Detect which cell encompasses the target text, then output its [x, y] center coordinate. 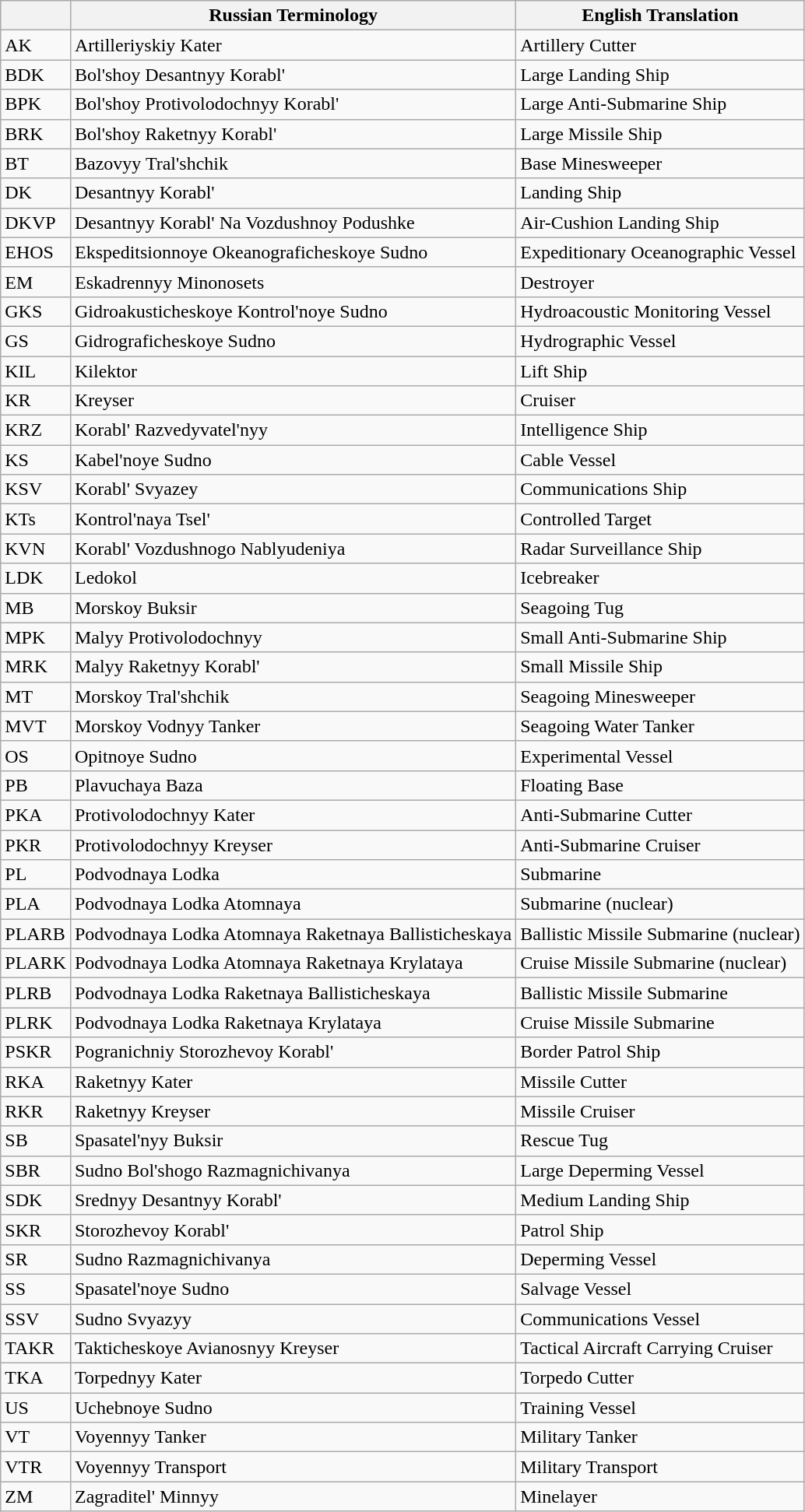
Artillery Cutter [660, 45]
OS [36, 756]
KR [36, 401]
SBR [36, 1170]
Podvodnaya Lodka [293, 875]
MPK [36, 637]
Uchebnoye Sudno [293, 1408]
Sudno Razmagnichivanya [293, 1259]
VTR [36, 1467]
Podvodnaya Lodka Atomnaya [293, 904]
RKA [36, 1082]
Anti-Submarine Cruiser [660, 844]
Protivolodochnyy Kreyser [293, 844]
Korabl' Vozdushnogo Nablyudeniya [293, 549]
Spasatel'nyy Buksir [293, 1141]
Torpednyy Kater [293, 1378]
Hydrographic Vessel [660, 341]
Raketnyy Kater [293, 1082]
KTs [36, 519]
Kabel'noye Sudno [293, 460]
KRZ [36, 430]
Cruiser [660, 401]
US [36, 1408]
DKVP [36, 223]
PKA [36, 815]
KSV [36, 489]
Malyy Raketnyy Korabl' [293, 667]
Gidrograficheskoye Sudno [293, 341]
Base Minesweeper [660, 163]
Artilleriyskiy Kater [293, 45]
Submarine [660, 875]
Minelayer [660, 1496]
Bol'shoy Raketnyy Korabl' [293, 134]
Large Deperming Vessel [660, 1170]
Cable Vessel [660, 460]
Icebreaker [660, 578]
PLA [36, 904]
Patrol Ship [660, 1230]
Opitnoye Sudno [293, 756]
Russian Terminology [293, 16]
BDK [36, 75]
SR [36, 1259]
PB [36, 785]
Communications Vessel [660, 1319]
Air-Cushion Landing Ship [660, 223]
Deperming Vessel [660, 1259]
Anti-Submarine Cutter [660, 815]
BRK [36, 134]
LDK [36, 578]
Large Missile Ship [660, 134]
Morskoy Vodnyy Tanker [293, 726]
Cruise Missile Submarine (nuclear) [660, 963]
Sudno Svyazyy [293, 1319]
Military Transport [660, 1467]
Kreyser [293, 401]
PLRK [36, 1023]
Pogranichniy Storozhevoy Korabl' [293, 1052]
Sudno Bol'shogo Razmagnichivanya [293, 1170]
SDK [36, 1200]
Srednyy Desantnyy Korabl' [293, 1200]
Morskoy Buksir [293, 608]
Salvage Vessel [660, 1289]
Gidroakusticheskoye Kontrol'noye Sudno [293, 311]
Storozhevoy Korabl' [293, 1230]
PSKR [36, 1052]
SB [36, 1141]
Ekspeditsionnoye Okeanograficheskoye Sudno [293, 252]
Zagraditel' Minnyy [293, 1496]
Raketnyy Kreyser [293, 1111]
PLARB [36, 934]
Podvodnaya Lodka Atomnaya Raketnaya Ballisticheskaya [293, 934]
Desantnyy Korabl' [293, 193]
Protivolodochnyy Kater [293, 815]
Floating Base [660, 785]
Podvodnaya Lodka Raketnaya Krylataya [293, 1023]
KIL [36, 371]
KS [36, 460]
Korabl' Razvedyvatel'nyy [293, 430]
SSV [36, 1319]
Ledokol [293, 578]
Desantnyy Korabl' Na Vozdushnoy Podushke [293, 223]
Landing Ship [660, 193]
Bazovyy Tral'shchik [293, 163]
Training Vessel [660, 1408]
Kontrol'naya Tsel' [293, 519]
Large Anti-Submarine Ship [660, 104]
TKA [36, 1378]
TAKR [36, 1349]
EHOS [36, 252]
GS [36, 341]
Small Anti-Submarine Ship [660, 637]
Seagoing Tug [660, 608]
Missile Cutter [660, 1082]
Kilektor [293, 371]
Submarine (nuclear) [660, 904]
Small Missile Ship [660, 667]
Destroyer [660, 282]
Torpedo Cutter [660, 1378]
Intelligence Ship [660, 430]
Podvodnaya Lodka Atomnaya Raketnaya Krylataya [293, 963]
AK [36, 45]
MT [36, 696]
DK [36, 193]
Seagoing Water Tanker [660, 726]
MVT [36, 726]
VT [36, 1437]
GKS [36, 311]
BPK [36, 104]
Experimental Vessel [660, 756]
MB [36, 608]
Bol'shoy Protivolodochnyy Korabl' [293, 104]
Hydroacoustic Monitoring Vessel [660, 311]
Controlled Target [660, 519]
Ballistic Missile Submarine [660, 993]
RKR [36, 1111]
Malyy Protivolodochnyy [293, 637]
Cruise Missile Submarine [660, 1023]
Military Tanker [660, 1437]
KVN [36, 549]
MRK [36, 667]
Ballistic Missile Submarine (nuclear) [660, 934]
Rescue Tug [660, 1141]
PKR [36, 844]
Communications Ship [660, 489]
Voyennyy Tanker [293, 1437]
BT [36, 163]
Seagoing Minesweeper [660, 696]
Medium Landing Ship [660, 1200]
English Translation [660, 16]
PLARK [36, 963]
Border Patrol Ship [660, 1052]
Morskoy Tral'shchik [293, 696]
PL [36, 875]
Missile Cruiser [660, 1111]
Bol'shoy Desantnyy Korabl' [293, 75]
Expeditionary Oceanographic Vessel [660, 252]
Eskadrennyy Minonosets [293, 282]
SKR [36, 1230]
Tactical Aircraft Carrying Cruiser [660, 1349]
Plavuchaya Baza [293, 785]
EM [36, 282]
Korabl' Svyazey [293, 489]
Podvodnaya Lodka Raketnaya Ballisticheskaya [293, 993]
SS [36, 1289]
Radar Surveillance Ship [660, 549]
Lift Ship [660, 371]
Voyennyy Transport [293, 1467]
Large Landing Ship [660, 75]
Spasatel'noye Sudno [293, 1289]
PLRB [36, 993]
Takticheskoye Avianosnyy Kreyser [293, 1349]
ZM [36, 1496]
